Pinpoint the cell where the given text exists, returning its [X, Y] midpoint coordinate. 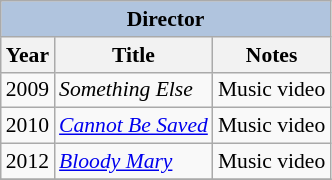
Year [28, 55]
Notes [272, 55]
Bloody Mary [134, 162]
2009 [28, 90]
Director [166, 19]
Something Else [134, 90]
Cannot Be Saved [134, 126]
Title [134, 55]
2010 [28, 126]
2012 [28, 162]
